Scan for the cell matching the given text and deliver its (X, Y) coordinate at center. 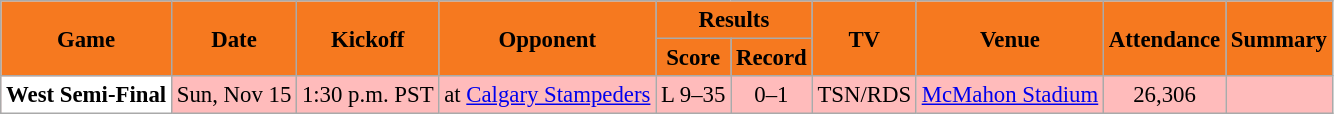
West Semi-Final (86, 95)
TSN/RDS (864, 95)
Score (694, 58)
McMahon Stadium (1010, 95)
0–1 (772, 95)
Summary (1280, 38)
Opponent (548, 38)
TV (864, 38)
Kickoff (368, 38)
at Calgary Stampeders (548, 95)
Venue (1010, 38)
L 9–35 (694, 95)
Sun, Nov 15 (234, 95)
Results (734, 20)
1:30 p.m. PST (368, 95)
Date (234, 38)
26,306 (1165, 95)
Attendance (1165, 38)
Record (772, 58)
Game (86, 38)
